From the cell containing the given text, extract its center point as [X, Y] coordinate. 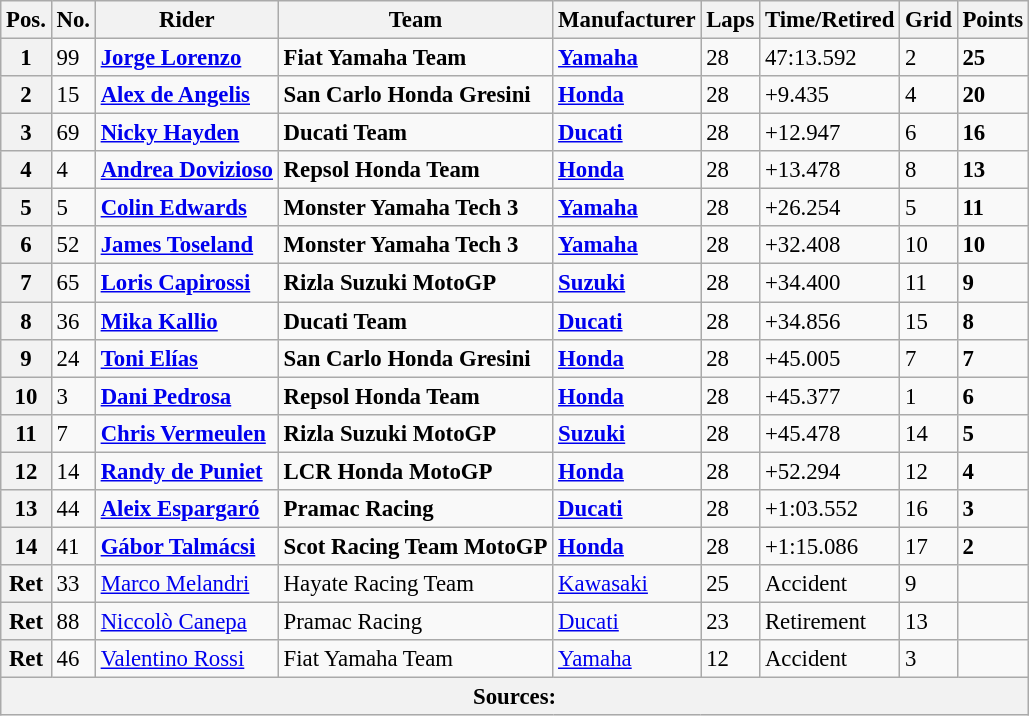
+52.294 [830, 471]
Sources: [515, 697]
Andrea Dovizioso [186, 170]
Toni Elías [186, 358]
Pos. [26, 20]
69 [73, 133]
Colin Edwards [186, 208]
36 [73, 321]
Jorge Lorenzo [186, 58]
47:13.592 [830, 58]
Dani Pedrosa [186, 396]
Retirement [830, 621]
+13.478 [830, 170]
24 [73, 358]
+45.005 [830, 358]
Gábor Talmácsi [186, 546]
+32.408 [830, 245]
Aleix Espargaró [186, 509]
Scot Racing Team MotoGP [415, 546]
James Toseland [186, 245]
Valentino Rossi [186, 659]
+45.478 [830, 433]
+34.856 [830, 321]
No. [73, 20]
+12.947 [830, 133]
Nicky Hayden [186, 133]
Laps [730, 20]
Time/Retired [830, 20]
Niccolò Canepa [186, 621]
LCR Honda MotoGP [415, 471]
+45.377 [830, 396]
Mika Kallio [186, 321]
Points [992, 20]
52 [73, 245]
17 [928, 546]
20 [992, 95]
Team [415, 20]
Loris Capirossi [186, 283]
Kawasaki [627, 584]
44 [73, 509]
88 [73, 621]
Randy de Puniet [186, 471]
Alex de Angelis [186, 95]
Grid [928, 20]
46 [73, 659]
+1:15.086 [830, 546]
+1:03.552 [830, 509]
41 [73, 546]
+26.254 [830, 208]
+34.400 [830, 283]
Marco Melandri [186, 584]
+9.435 [830, 95]
33 [73, 584]
Rider [186, 20]
Hayate Racing Team [415, 584]
99 [73, 58]
23 [730, 621]
Chris Vermeulen [186, 433]
65 [73, 283]
Manufacturer [627, 20]
